Search for the cell housing the specified text and yield its [x, y] center coordinate. 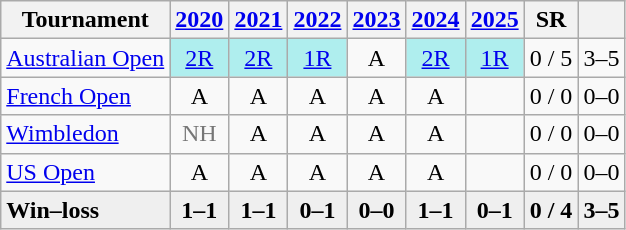
2021 [258, 20]
Australian Open [86, 58]
Win–loss [86, 210]
SR [551, 20]
0 / 4 [551, 210]
2020 [200, 20]
2023 [376, 20]
US Open [86, 172]
French Open [86, 96]
Tournament [86, 20]
NH [200, 134]
2024 [436, 20]
2025 [494, 20]
Wimbledon [86, 134]
2022 [318, 20]
0 / 5 [551, 58]
